Search for the cell housing the specified text and yield its [X, Y] center coordinate. 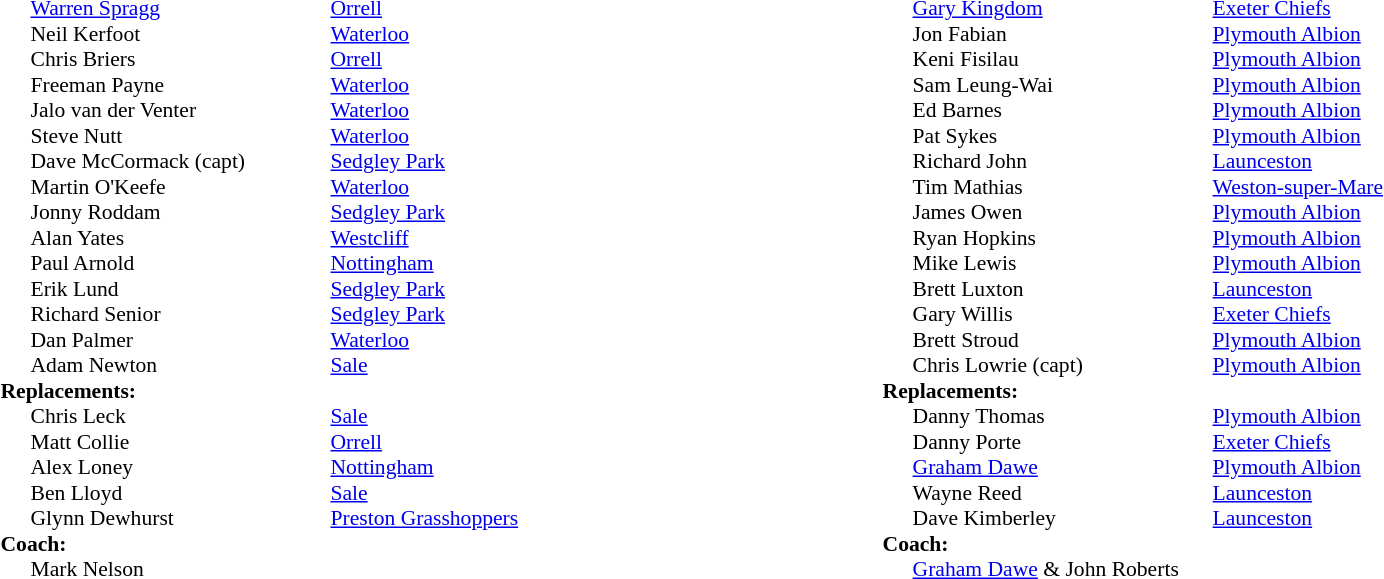
Ben Lloyd [180, 493]
Neil Kerfoot [180, 34]
Adam Newton [180, 365]
Chris Briers [180, 59]
Martin O'Keefe [180, 187]
Westcliff [424, 238]
Mike Lewis [1063, 263]
Freeman Payne [180, 85]
Pat Sykes [1063, 136]
Keni Fisilau [1063, 59]
Jalo van der Venter [180, 111]
Jonny Roddam [180, 213]
Ed Barnes [1063, 111]
Paul Arnold [180, 263]
Steve Nutt [180, 136]
Richard John [1063, 161]
Chris Leck [180, 417]
James Owen [1063, 213]
Gary Willis [1063, 315]
Danny Porte [1063, 442]
Weston-super-Mare [1298, 187]
Jon Fabian [1063, 34]
Ryan Hopkins [1063, 238]
Alan Yates [180, 238]
Dave Kimberley [1063, 519]
Richard Senior [180, 315]
Preston Grasshoppers [424, 519]
Erik Lund [180, 289]
Tim Mathias [1063, 187]
Matt Collie [180, 442]
Wayne Reed [1063, 493]
Dave McCormack (capt) [180, 161]
Brett Luxton [1063, 289]
Chris Lowrie (capt) [1063, 365]
Glynn Dewhurst [180, 519]
Dan Palmer [180, 340]
Danny Thomas [1063, 417]
Brett Stroud [1063, 340]
Alex Loney [180, 467]
Graham Dawe [1063, 467]
Sam Leung-Wai [1063, 85]
